Scan for the cell matching the given text and deliver its [x, y] coordinate at center. 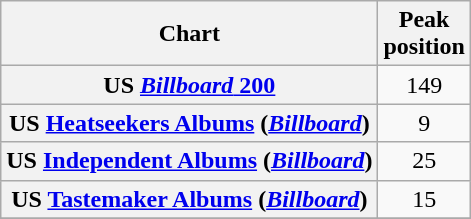
Peakposition [424, 34]
US Tastemaker Albums (Billboard) [190, 199]
Chart [190, 34]
US Billboard 200 [190, 85]
15 [424, 199]
149 [424, 85]
9 [424, 123]
25 [424, 161]
US Heatseekers Albums (Billboard) [190, 123]
US Independent Albums (Billboard) [190, 161]
